Capture the cell that displays the provided text and extract its (x, y) central coordinate. 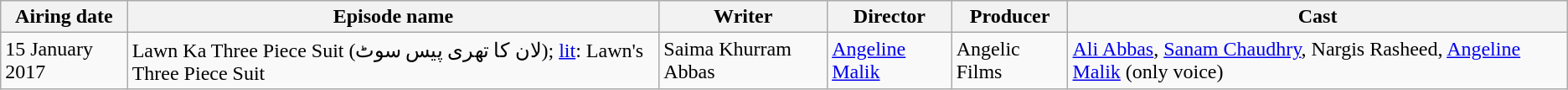
Lawn Ka Three Piece Suit (لان کا تھری پیس سوٹ); lit: Lawn's Three Piece Suit (394, 61)
Cast (1318, 17)
Ali Abbas, Sanam Chaudhry, Nargis Rasheed, Angeline Malik (only voice) (1318, 61)
Director (890, 17)
Angelic Films (1010, 61)
Angeline Malik (890, 61)
Episode name (394, 17)
Saima Khurram Abbas (744, 61)
Writer (744, 17)
15 January 2017 (64, 61)
Airing date (64, 17)
Producer (1010, 17)
